Search for the cell housing the specified text and yield its [x, y] center coordinate. 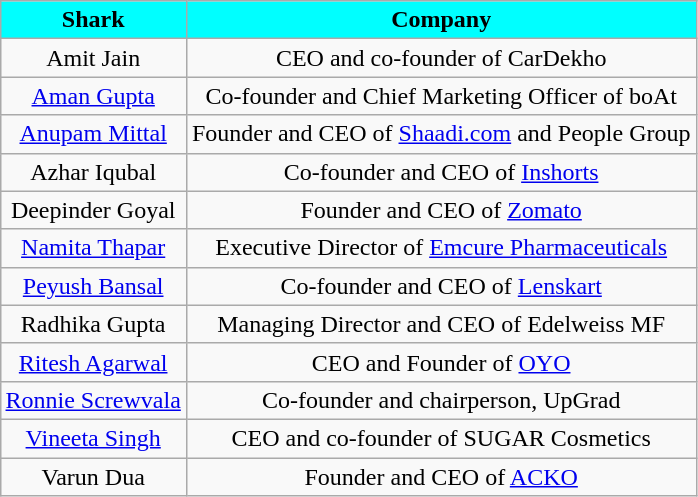
Co-founder and CEO of Lenskart [441, 286]
Varun Dua [93, 477]
Company [441, 20]
Ritesh Agarwal [93, 362]
Founder and CEO of Shaadi.com and People Group [441, 134]
Ronnie Screwvala [93, 400]
Peyush Bansal [93, 286]
CEO and co-founder of CarDekho [441, 58]
Founder and CEO of Zomato [441, 210]
Deepinder Goyal [93, 210]
Vineeta Singh [93, 438]
Founder and CEO of ACKO [441, 477]
Shark [93, 20]
Co-founder and Chief Marketing Officer of boAt [441, 96]
Amit Jain [93, 58]
Co-founder and CEO of Inshorts [441, 172]
Executive Director of Emcure Pharmaceuticals [441, 248]
Aman Gupta [93, 96]
CEO and Founder of OYO [441, 362]
Radhika Gupta [93, 324]
Anupam Mittal [93, 134]
CEO and co-founder of SUGAR Cosmetics [441, 438]
Managing Director and CEO of Edelweiss MF [441, 324]
Co-founder and chairperson, UpGrad [441, 400]
Namita Thapar [93, 248]
Azhar Iqubal [93, 172]
